Detect which cell encompasses the target text, then output its [X, Y] center coordinate. 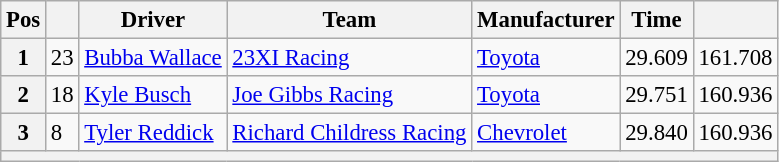
1 [24, 58]
29.840 [656, 133]
Bubba Wallace [153, 58]
Kyle Busch [153, 95]
23XI Racing [350, 58]
Team [350, 20]
161.708 [736, 58]
Driver [153, 20]
23 [62, 58]
Pos [24, 20]
3 [24, 133]
18 [62, 95]
2 [24, 95]
Joe Gibbs Racing [350, 95]
8 [62, 133]
Tyler Reddick [153, 133]
Time [656, 20]
Richard Childress Racing [350, 133]
29.751 [656, 95]
29.609 [656, 58]
Chevrolet [546, 133]
Manufacturer [546, 20]
